Search for the cell housing the specified text and yield its (x, y) center coordinate. 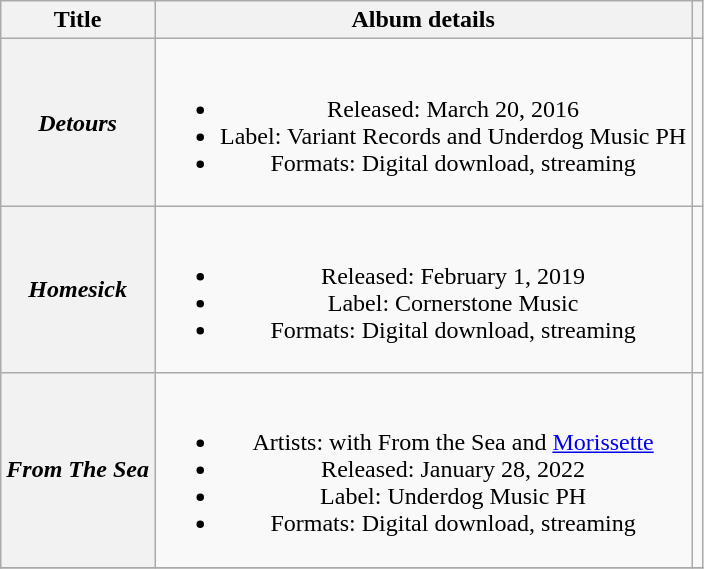
Detours (78, 122)
Released: February 1, 2019Label: Cornerstone MusicFormats: Digital download, streaming (422, 290)
Artists: with From the Sea and MorissetteReleased: January 28, 2022Label: Underdog Music PHFormats: Digital download, streaming (422, 470)
Title (78, 20)
Album details (422, 20)
Homesick (78, 290)
Released: March 20, 2016Label: Variant Records and Underdog Music PHFormats: Digital download, streaming (422, 122)
From The Sea (78, 470)
